Detect which cell encompasses the target text, then output its [X, Y] center coordinate. 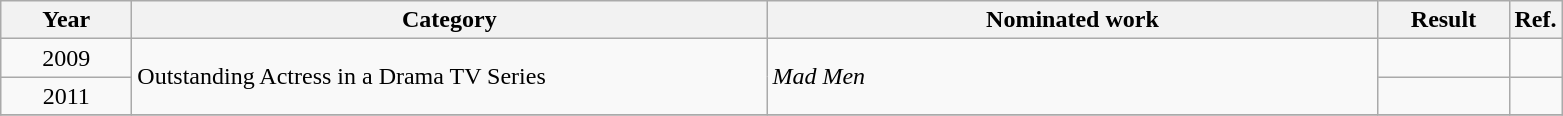
Year [66, 20]
2011 [66, 96]
Result [1444, 20]
Ref. [1536, 20]
Outstanding Actress in a Drama TV Series [450, 77]
Category [450, 20]
Mad Men [1072, 77]
Nominated work [1072, 20]
2009 [66, 58]
